Extract the [x, y] coordinate from the center of the cell holding the provided text.  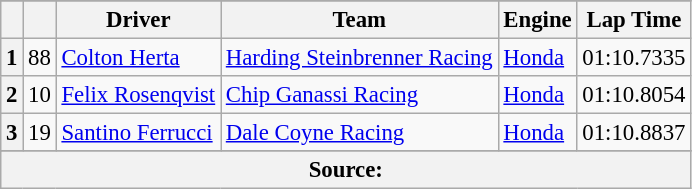
1 [12, 58]
Engine [538, 20]
Colton Herta [138, 58]
Harding Steinbrenner Racing [359, 58]
01:10.7335 [634, 58]
10 [40, 95]
Chip Ganassi Racing [359, 95]
Felix Rosenqvist [138, 95]
Santino Ferrucci [138, 133]
Team [359, 20]
3 [12, 133]
19 [40, 133]
Dale Coyne Racing [359, 133]
2 [12, 95]
Source: [346, 170]
88 [40, 58]
Driver [138, 20]
01:10.8837 [634, 133]
01:10.8054 [634, 95]
Lap Time [634, 20]
